Capture the cell that displays the provided text and extract its [X, Y] central coordinate. 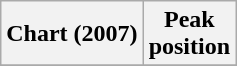
Peakposition [189, 34]
Chart (2007) [72, 34]
